Return the [x, y] coordinate for the center point of the cell that contains the specified text.  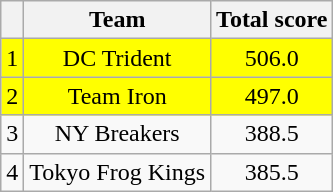
506.0 [272, 58]
Tokyo Frog Kings [118, 172]
Team Iron [118, 96]
NY Breakers [118, 134]
DC Trident [118, 58]
497.0 [272, 96]
4 [12, 172]
385.5 [272, 172]
1 [12, 58]
Total score [272, 20]
388.5 [272, 134]
2 [12, 96]
3 [12, 134]
Team [118, 20]
